From the cell containing the given text, extract its center point as (X, Y) coordinate. 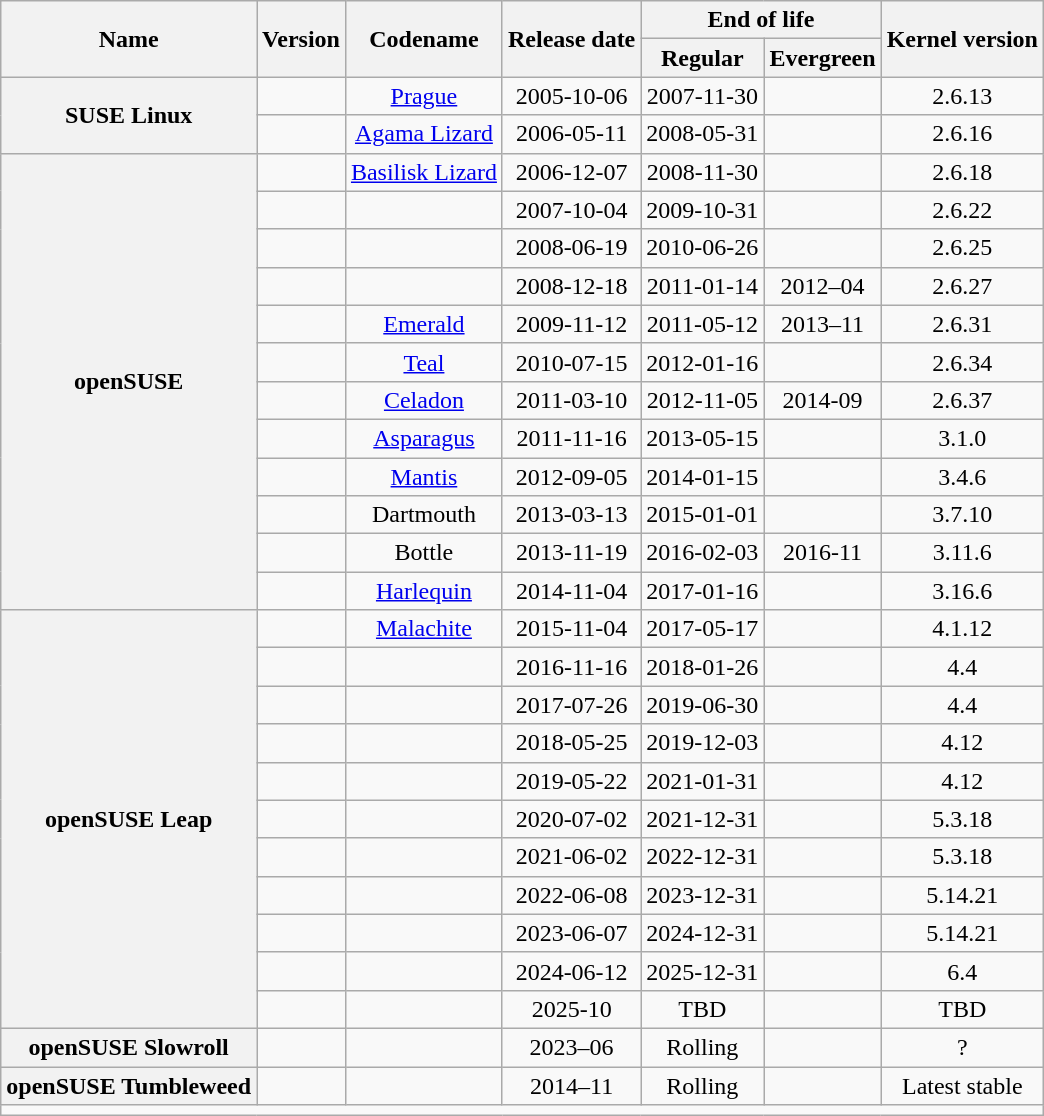
openSUSE Slowroll (129, 1047)
2019-12-03 (702, 743)
2.6.34 (962, 362)
Evergreen (822, 58)
2011-03-10 (571, 400)
2014-01-15 (702, 477)
2021-01-31 (702, 781)
2008-11-30 (702, 172)
2.6.13 (962, 96)
2016-02-03 (702, 553)
2012-01-16 (702, 362)
2006-12-07 (571, 172)
3.11.6 (962, 553)
SUSE Linux (129, 115)
Teal (424, 362)
Malachite (424, 629)
2009-10-31 (702, 210)
End of life (761, 20)
2019-05-22 (571, 781)
Harlequin (424, 591)
Mantis (424, 477)
4.1.12 (962, 629)
2007-10-04 (571, 210)
2022-12-31 (702, 857)
2018-01-26 (702, 667)
2017-01-16 (702, 591)
2.6.16 (962, 134)
2007-11-30 (702, 96)
openSUSE (129, 382)
2.6.22 (962, 210)
2012-09-05 (571, 477)
3.16.6 (962, 591)
Dartmouth (424, 515)
2008-05-31 (702, 134)
Kernel version (962, 39)
2.6.18 (962, 172)
2024-12-31 (702, 933)
3.7.10 (962, 515)
Codename (424, 39)
2006-05-11 (571, 134)
2011-05-12 (702, 324)
2017-07-26 (571, 705)
2025-12-31 (702, 971)
2025-10 (571, 1009)
2008-06-19 (571, 248)
2023-12-31 (702, 895)
2011-11-16 (571, 438)
2.6.27 (962, 286)
Bottle (424, 553)
Asparagus (424, 438)
2015-11-04 (571, 629)
3.1.0 (962, 438)
Agama Lizard (424, 134)
Basilisk Lizard (424, 172)
Name (129, 39)
2012-11-05 (702, 400)
2016-11 (822, 553)
Version (302, 39)
2020-07-02 (571, 819)
2013-11-19 (571, 553)
2005-10-06 (571, 96)
Latest stable (962, 1085)
? (962, 1047)
2023-06-07 (571, 933)
Emerald (424, 324)
openSUSE Leap (129, 820)
2013–11 (822, 324)
openSUSE Tumbleweed (129, 1085)
2019-06-30 (702, 705)
2018-05-25 (571, 743)
2014-11-04 (571, 591)
2009-11-12 (571, 324)
2013-03-13 (571, 515)
2016-11-16 (571, 667)
2023–06 (571, 1047)
6.4 (962, 971)
2008-12-18 (571, 286)
2011-01-14 (702, 286)
2014–11 (571, 1085)
2021-12-31 (702, 819)
2015-01-01 (702, 515)
2014-09 (822, 400)
2.6.25 (962, 248)
2.6.37 (962, 400)
2024-06-12 (571, 971)
3.4.6 (962, 477)
2022-06-08 (571, 895)
Prague (424, 96)
2013-05-15 (702, 438)
2.6.31 (962, 324)
Release date (571, 39)
2017-05-17 (702, 629)
Regular (702, 58)
2010-06-26 (702, 248)
2021-06-02 (571, 857)
Celadon (424, 400)
2012–04 (822, 286)
2010-07-15 (571, 362)
